Capture the cell that displays the provided text and extract its [X, Y] central coordinate. 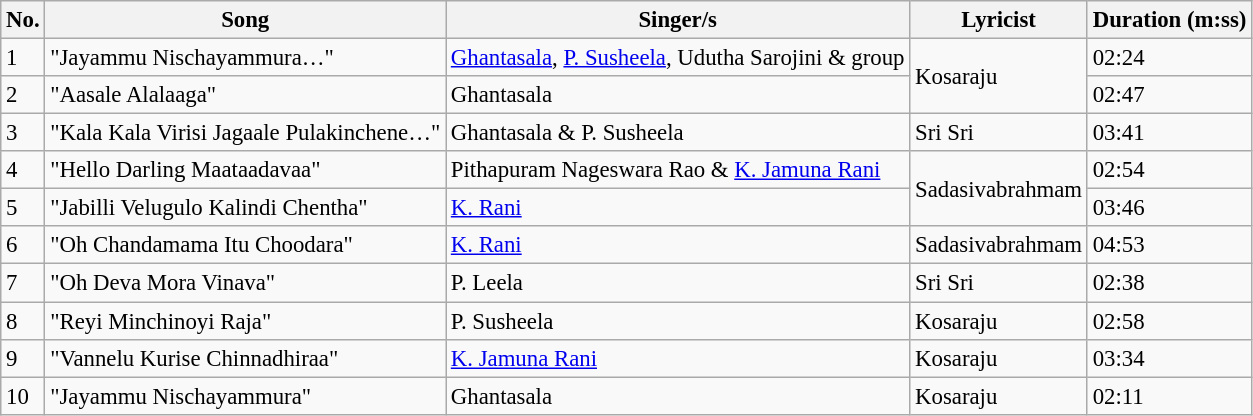
4 [23, 170]
02:47 [1169, 95]
"Jayammu Nischayammura…" [246, 58]
"Jabilli Velugulo Kalindi Chentha" [246, 208]
1 [23, 58]
5 [23, 208]
02:11 [1169, 396]
10 [23, 396]
03:41 [1169, 133]
Duration (m:ss) [1169, 20]
04:53 [1169, 245]
Ghantasala & P. Susheela [678, 133]
7 [23, 283]
"Kala Kala Virisi Jagaale Pulakinchene…" [246, 133]
Ghantasala, P. Susheela, Udutha Sarojini & group [678, 58]
P. Susheela [678, 321]
"Jayammu Nischayammura" [246, 396]
No. [23, 20]
Lyricist [999, 20]
02:54 [1169, 170]
"Oh Deva Mora Vinava" [246, 283]
K. Jamuna Rani [678, 358]
Singer/s [678, 20]
6 [23, 245]
03:34 [1169, 358]
P. Leela [678, 283]
02:38 [1169, 283]
02:58 [1169, 321]
02:24 [1169, 58]
"Oh Chandamama Itu Choodara" [246, 245]
2 [23, 95]
"Vannelu Kurise Chinnadhiraa" [246, 358]
"Aasale Alalaaga" [246, 95]
"Reyi Minchinoyi Raja" [246, 321]
Pithapuram Nageswara Rao & K. Jamuna Rani [678, 170]
03:46 [1169, 208]
"Hello Darling Maataadavaa" [246, 170]
3 [23, 133]
9 [23, 358]
Song [246, 20]
8 [23, 321]
